Return [X, Y] of the center of cell containing provided text 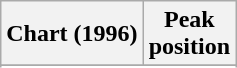
Peakposition [189, 34]
Chart (1996) [72, 34]
